Return the (x, y) coordinate for the center point of the cell that contains the specified text.  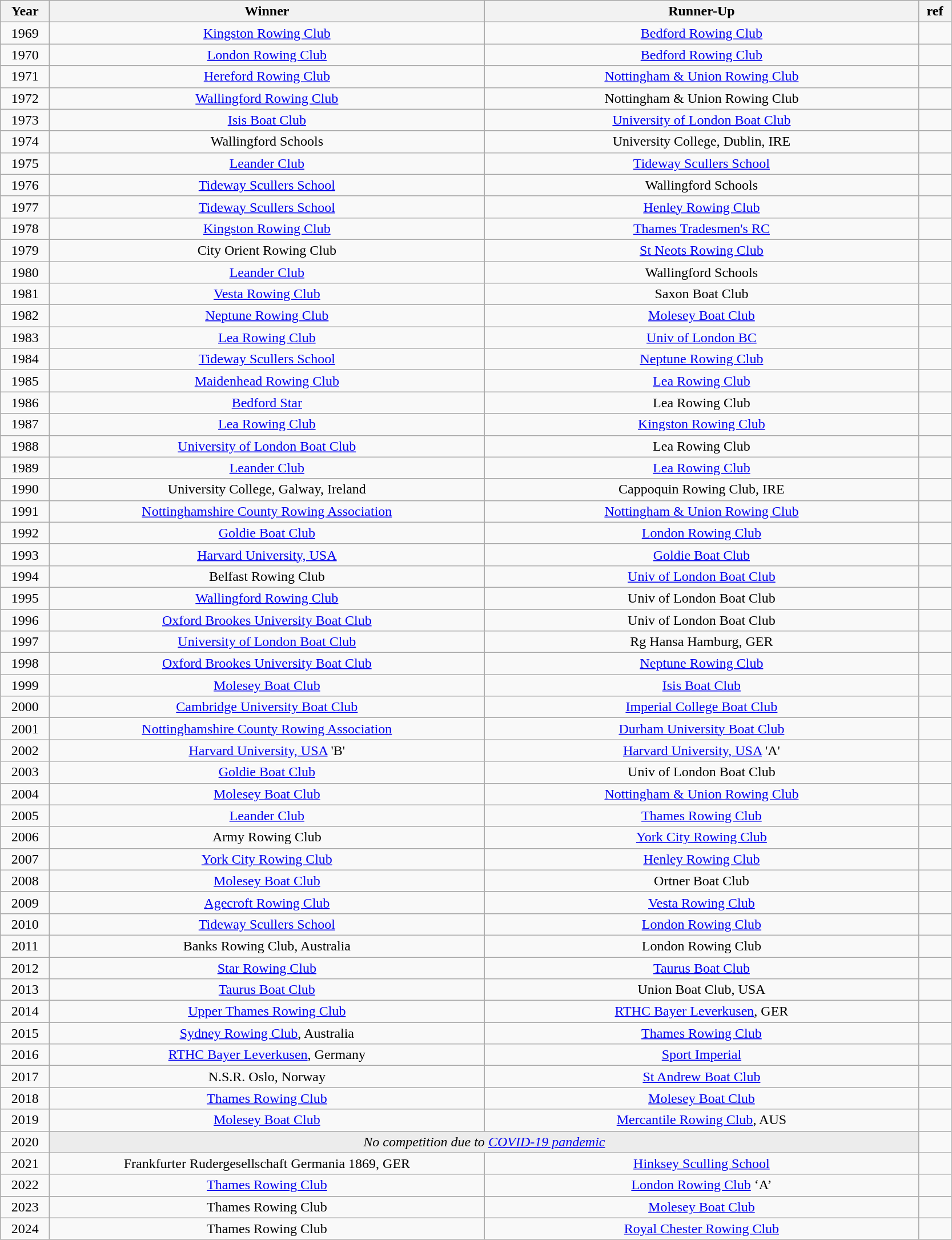
2017 (25, 1077)
1993 (25, 555)
1975 (25, 163)
1994 (25, 576)
Runner-Up (701, 11)
2002 (25, 751)
1991 (25, 511)
Ortner Boat Club (701, 881)
1988 (25, 446)
1982 (25, 316)
Hinksey Sculling School (701, 1163)
1990 (25, 489)
1992 (25, 533)
Royal Chester Rowing Club (701, 1229)
1997 (25, 642)
2013 (25, 990)
Belfast Rowing Club (267, 576)
1984 (25, 359)
Cambridge University Boat Club (267, 707)
2024 (25, 1229)
2021 (25, 1163)
2022 (25, 1185)
1979 (25, 250)
1980 (25, 272)
1972 (25, 98)
Imperial College Boat Club (701, 707)
2001 (25, 729)
2020 (25, 1142)
2005 (25, 816)
1969 (25, 33)
1995 (25, 598)
Upper Thames Rowing Club (267, 1012)
1973 (25, 120)
1996 (25, 620)
N.S.R. Oslo, Norway (267, 1077)
1985 (25, 381)
Univ of London BC (701, 338)
1999 (25, 685)
2019 (25, 1120)
Army Rowing Club (267, 837)
2007 (25, 859)
Sydney Rowing Club, Australia (267, 1033)
Hereford Rowing Club (267, 77)
1983 (25, 338)
University College, Galway, Ireland (267, 489)
University College, Dublin, IRE (701, 142)
1987 (25, 424)
Cappoquin Rowing Club, IRE (701, 489)
2008 (25, 881)
Rg Hansa Hamburg, GER (701, 642)
2000 (25, 707)
Year (25, 11)
RTHC Bayer Leverkusen, Germany (267, 1055)
RTHC Bayer Leverkusen, GER (701, 1012)
2023 (25, 1207)
Union Boat Club, USA (701, 990)
2004 (25, 794)
Agecroft Rowing Club (267, 902)
Star Rowing Club (267, 968)
Durham University Boat Club (701, 729)
City Orient Rowing Club (267, 250)
1981 (25, 294)
Sport Imperial (701, 1055)
2018 (25, 1098)
1970 (25, 55)
1976 (25, 185)
ref (935, 11)
1971 (25, 77)
2009 (25, 902)
2014 (25, 1012)
Frankfurter Rudergesellschaft Germania 1869, GER (267, 1163)
Bedford Star (267, 403)
Harvard University, USA (267, 555)
St Neots Rowing Club (701, 250)
2015 (25, 1033)
2003 (25, 772)
London Rowing Club ‘A’ (701, 1185)
1998 (25, 664)
Banks Rowing Club, Australia (267, 946)
Mercantile Rowing Club, AUS (701, 1120)
2006 (25, 837)
Harvard University, USA 'A' (701, 751)
2010 (25, 924)
2012 (25, 968)
Saxon Boat Club (701, 294)
Winner (267, 11)
1974 (25, 142)
Harvard University, USA 'B' (267, 751)
St Andrew Boat Club (701, 1077)
1977 (25, 207)
No competition due to COVID-19 pandemic (484, 1142)
2016 (25, 1055)
2011 (25, 946)
1978 (25, 228)
1986 (25, 403)
Thames Tradesmen's RC (701, 228)
1989 (25, 468)
Maidenhead Rowing Club (267, 381)
